Find where the given text appears and provide that cell's center as [x, y] coordinate. 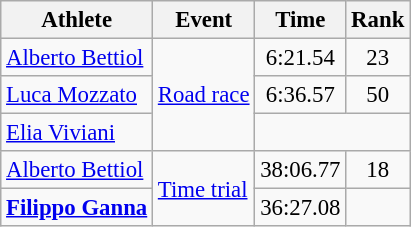
18 [378, 170]
38:06.77 [300, 170]
Time trial [204, 188]
Event [204, 20]
Filippo Ganna [77, 208]
Luca Mozzato [77, 95]
Elia Viviani [77, 133]
6:21.54 [300, 58]
36:27.08 [300, 208]
Rank [378, 20]
23 [378, 58]
Athlete [77, 20]
Road race [204, 96]
6:36.57 [300, 95]
Time [300, 20]
50 [378, 95]
